Identify which cell holds the provided text, then report its (x, y) central coordinate. 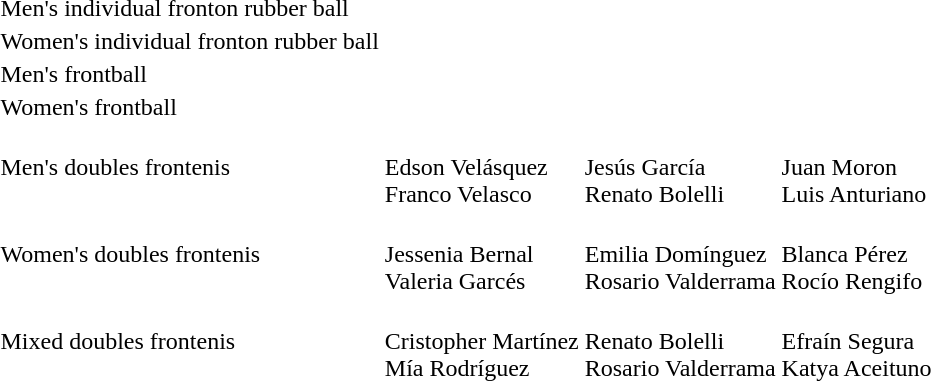
Edson VelásquezFranco Velasco (482, 167)
Jesús GarcíaRenato Bolelli (680, 167)
Jessenia BernalValeria Garcés (482, 254)
Emilia DomínguezRosario Valderrama (680, 254)
